Find where the given text appears and provide that cell's center as (x, y) coordinate. 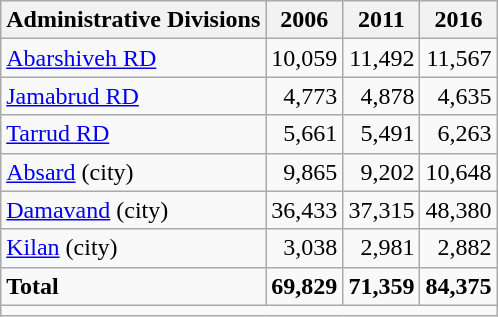
4,878 (382, 96)
2016 (458, 20)
Abarshiveh RD (134, 58)
Total (134, 286)
9,202 (382, 172)
36,433 (304, 210)
11,567 (458, 58)
Administrative Divisions (134, 20)
5,661 (304, 134)
2,882 (458, 248)
4,635 (458, 96)
10,648 (458, 172)
10,059 (304, 58)
2011 (382, 20)
71,359 (382, 286)
84,375 (458, 286)
5,491 (382, 134)
2,981 (382, 248)
9,865 (304, 172)
6,263 (458, 134)
Kilan (city) (134, 248)
3,038 (304, 248)
69,829 (304, 286)
4,773 (304, 96)
2006 (304, 20)
37,315 (382, 210)
Damavand (city) (134, 210)
48,380 (458, 210)
Absard (city) (134, 172)
Jamabrud RD (134, 96)
Tarrud RD (134, 134)
11,492 (382, 58)
